Pinpoint the cell where the given text exists, returning its [X, Y] midpoint coordinate. 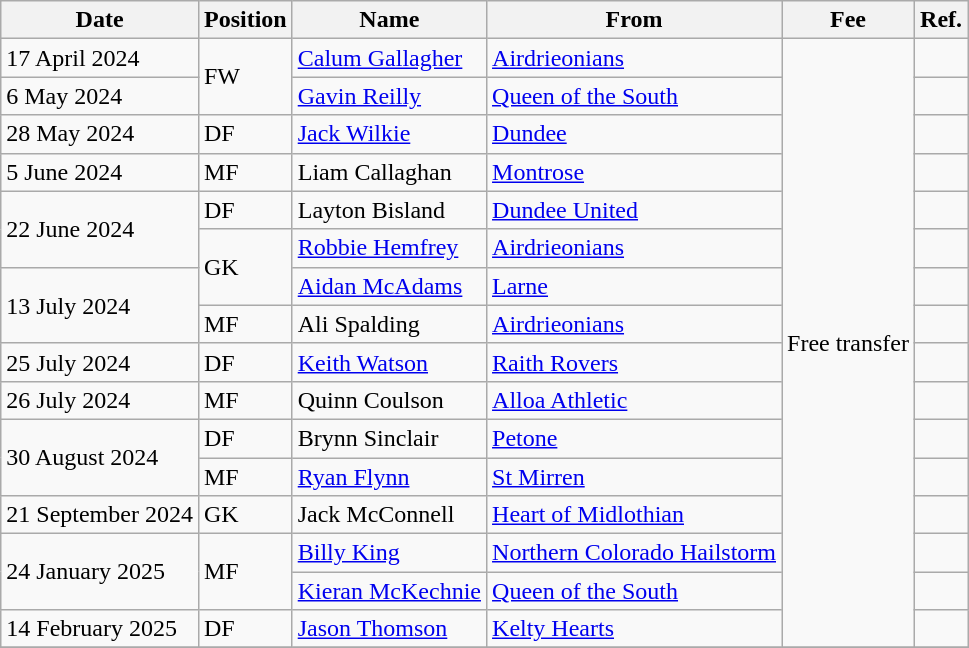
Jack Wilkie [389, 134]
Aidan McAdams [389, 286]
Free transfer [848, 344]
13 July 2024 [100, 305]
Raith Rovers [634, 362]
Liam Callaghan [389, 172]
Jason Thomson [389, 629]
Gavin Reilly [389, 96]
Quinn Coulson [389, 400]
5 June 2024 [100, 172]
Montrose [634, 172]
Layton Bisland [389, 210]
Kelty Hearts [634, 629]
Date [100, 20]
Kieran McKechnie [389, 591]
Jack McConnell [389, 515]
Alloa Athletic [634, 400]
Position [245, 20]
Ryan Flynn [389, 477]
28 May 2024 [100, 134]
FW [245, 77]
Billy King [389, 553]
Ref. [942, 20]
Northern Colorado Hailstorm [634, 553]
Dundee [634, 134]
26 July 2024 [100, 400]
Petone [634, 438]
Dundee United [634, 210]
6 May 2024 [100, 96]
30 August 2024 [100, 457]
21 September 2024 [100, 515]
Ali Spalding [389, 324]
14 February 2025 [100, 629]
Heart of Midlothian [634, 515]
Robbie Hemfrey [389, 248]
Larne [634, 286]
25 July 2024 [100, 362]
22 June 2024 [100, 229]
Name [389, 20]
17 April 2024 [100, 58]
Brynn Sinclair [389, 438]
St Mirren [634, 477]
Fee [848, 20]
24 January 2025 [100, 572]
Keith Watson [389, 362]
Calum Gallagher [389, 58]
From [634, 20]
